Return [X, Y] of the center of cell containing provided text 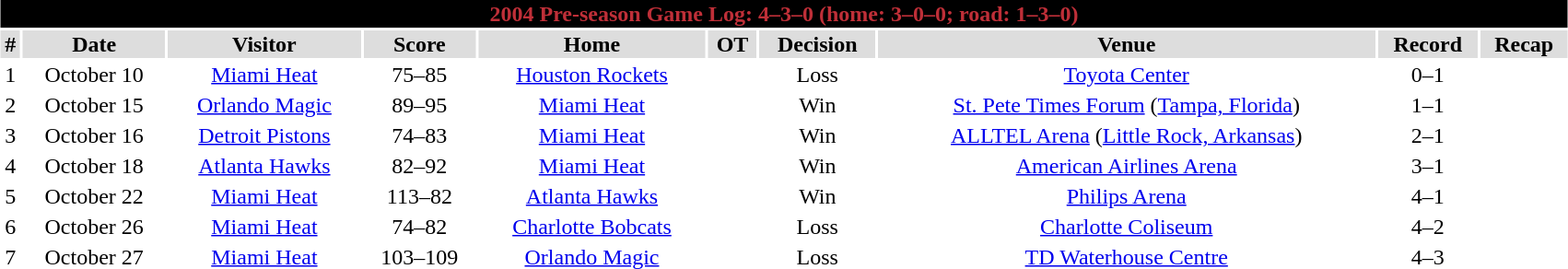
113–82 [419, 196]
ALLTEL Arena (Little Rock, Arkansas) [1126, 135]
October 22 [94, 196]
OT [733, 44]
74–83 [419, 135]
Recap [1524, 44]
6 [11, 227]
2 [11, 105]
October 18 [94, 166]
Visitor [263, 44]
1 [11, 75]
October 26 [94, 227]
4 [11, 166]
October 15 [94, 105]
0–1 [1428, 75]
3 [11, 135]
Record [1428, 44]
74–82 [419, 227]
Charlotte Coliseum [1126, 227]
3–1 [1428, 166]
St. Pete Times Forum (Tampa, Florida) [1126, 105]
Venue [1126, 44]
Decision [817, 44]
American Airlines Arena [1126, 166]
# [11, 44]
2–1 [1428, 135]
75–85 [419, 75]
89–95 [419, 105]
1–1 [1428, 105]
4–1 [1428, 196]
Charlotte Bobcats [591, 227]
October 10 [94, 75]
Detroit Pistons [263, 135]
Score [419, 44]
4–2 [1428, 227]
Toyota Center [1126, 75]
Home [591, 44]
Philips Arena [1126, 196]
Date [94, 44]
82–92 [419, 166]
Houston Rockets [591, 75]
5 [11, 196]
2004 Pre-season Game Log: 4–3–0 (home: 3–0–0; road: 1–3–0) [784, 14]
Orlando Magic [263, 105]
October 16 [94, 135]
